Extract the [x, y] coordinate from the center of the cell holding the provided text.  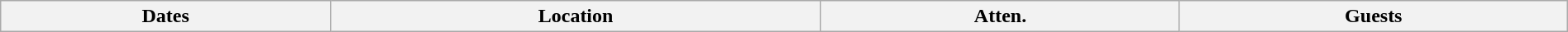
Dates [165, 16]
Location [576, 16]
Guests [1373, 16]
Atten. [1001, 16]
